Pinpoint the cell where the given text exists, returning its (x, y) midpoint coordinate. 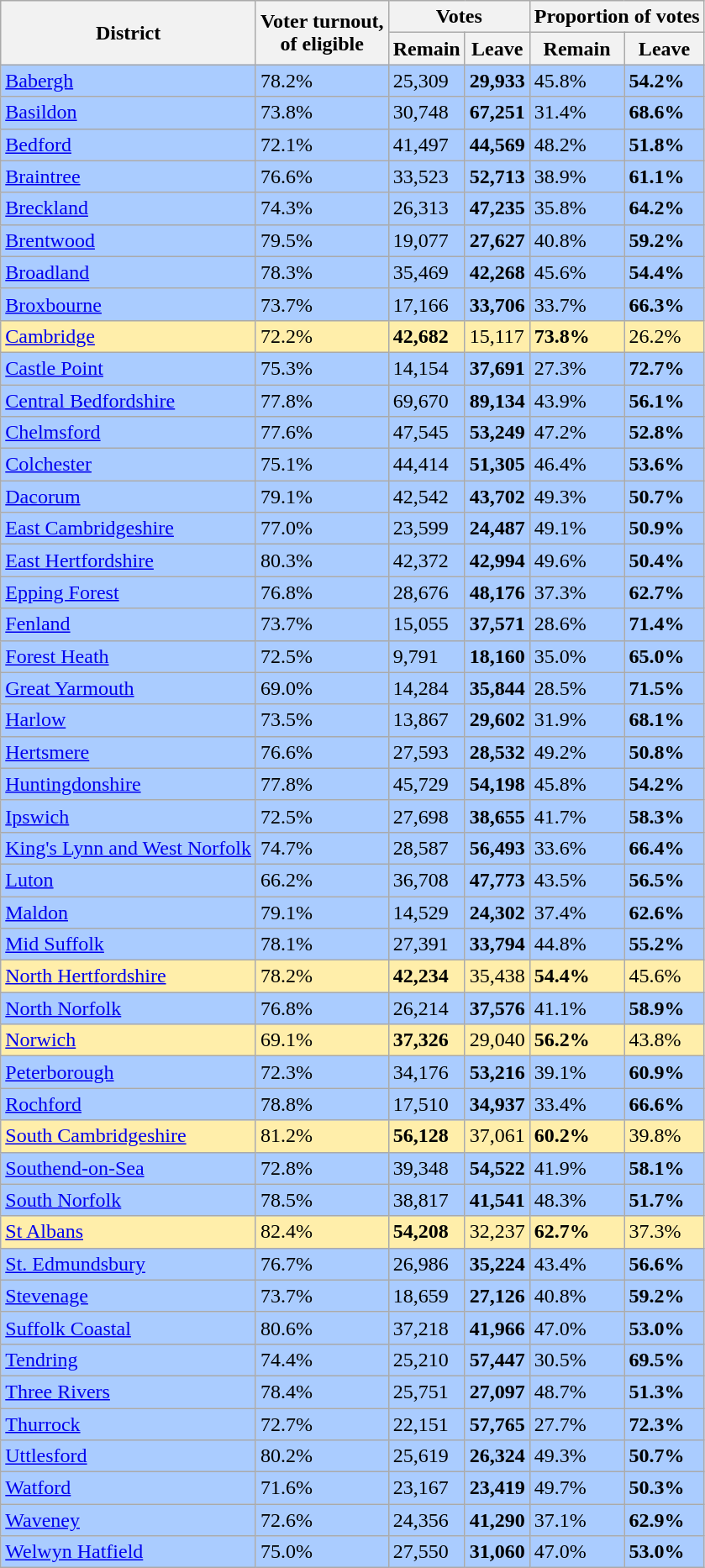
27,391 (427, 944)
33.4% (576, 1104)
Colchester (129, 465)
Mid Suffolk (129, 944)
69,670 (427, 401)
26,324 (497, 1456)
26.2% (664, 336)
26,986 (427, 1264)
37,218 (427, 1328)
49.6% (576, 560)
41,541 (497, 1200)
38.9% (576, 176)
37,691 (497, 368)
27.3% (576, 368)
77.6% (322, 433)
42,542 (427, 497)
51,305 (497, 465)
35.0% (576, 656)
57,765 (497, 1424)
Forest Heath (129, 656)
35.8% (576, 208)
East Hertfordshire (129, 560)
27,593 (427, 752)
37.4% (576, 912)
53,216 (497, 1072)
25,619 (427, 1456)
25,210 (427, 1360)
54,208 (427, 1232)
Huntingdonshire (129, 784)
28.5% (576, 688)
74.4% (322, 1360)
41.9% (576, 1168)
Broadland (129, 272)
50.3% (664, 1488)
30,748 (427, 113)
41.1% (576, 1008)
44,569 (497, 145)
42,268 (497, 272)
Proportion of votes (617, 17)
72.1% (322, 145)
50.8% (664, 752)
24,302 (497, 912)
62.9% (664, 1520)
37.1% (576, 1520)
42,682 (427, 336)
35,438 (497, 976)
33,523 (427, 176)
49.1% (576, 529)
18,659 (427, 1296)
54,522 (497, 1168)
37,061 (497, 1136)
58.3% (664, 816)
North Hertfordshire (129, 976)
28.6% (576, 624)
47,545 (427, 433)
33,794 (497, 944)
73.5% (322, 720)
Tendring (129, 1360)
Fenland (129, 624)
Cambridge (129, 336)
89,134 (497, 401)
15,117 (497, 336)
56.1% (664, 401)
29,040 (497, 1040)
60.9% (664, 1072)
9,791 (427, 656)
28,532 (497, 752)
South Norfolk (129, 1200)
75.1% (322, 465)
33.7% (576, 304)
43.9% (576, 401)
Harlow (129, 720)
13,867 (427, 720)
45,729 (427, 784)
East Cambridgeshire (129, 529)
23,599 (427, 529)
25,751 (427, 1392)
31,060 (497, 1552)
27,097 (497, 1392)
49.2% (576, 752)
66.3% (664, 304)
Basildon (129, 113)
76.7% (322, 1264)
74.3% (322, 208)
61.1% (664, 176)
30.5% (576, 1360)
Voter turnout,of eligible (322, 33)
80.2% (322, 1456)
69.1% (322, 1040)
28,587 (427, 848)
69.0% (322, 688)
33,706 (497, 304)
15,055 (427, 624)
38,817 (427, 1200)
43.4% (576, 1264)
36,708 (427, 880)
Great Yarmouth (129, 688)
52.8% (664, 433)
82.4% (322, 1232)
39,348 (427, 1168)
Waveney (129, 1520)
29,602 (497, 720)
27,126 (497, 1296)
33.6% (576, 848)
Castle Point (129, 368)
48,176 (497, 592)
66.2% (322, 880)
71.5% (664, 688)
43.8% (664, 1040)
48.7% (576, 1392)
52,713 (497, 176)
34,176 (427, 1072)
50.9% (664, 529)
47,235 (497, 208)
72.6% (322, 1520)
42,372 (427, 560)
71.6% (322, 1488)
22,151 (427, 1424)
Babergh (129, 81)
Central Bedfordshire (129, 401)
King's Lynn and West Norfolk (129, 848)
56,128 (427, 1136)
43.5% (576, 880)
Three Rivers (129, 1392)
65.0% (664, 656)
Epping Forest (129, 592)
17,510 (427, 1104)
81.2% (322, 1136)
14,529 (427, 912)
14,154 (427, 368)
49.7% (576, 1488)
37,576 (497, 1008)
Hertsmere (129, 752)
58.1% (664, 1168)
64.2% (664, 208)
25,309 (427, 81)
26,313 (427, 208)
Norwich (129, 1040)
53.6% (664, 465)
Peterborough (129, 1072)
78.3% (322, 272)
Ipswich (129, 816)
23,167 (427, 1488)
58.9% (664, 1008)
Uttlesford (129, 1456)
Thurrock (129, 1424)
St. Edmundsbury (129, 1264)
68.1% (664, 720)
78.8% (322, 1104)
24,356 (427, 1520)
14,284 (427, 688)
62.6% (664, 912)
66.4% (664, 848)
50.4% (664, 560)
Votes (459, 17)
75.3% (322, 368)
27.7% (576, 1424)
18,160 (497, 656)
35,469 (427, 272)
74.7% (322, 848)
37,571 (497, 624)
56.6% (664, 1264)
17,166 (427, 304)
29,933 (497, 81)
44.8% (576, 944)
27,550 (427, 1552)
Stevenage (129, 1296)
72.2% (322, 336)
77.0% (322, 529)
31.9% (576, 720)
27,698 (427, 816)
Breckland (129, 208)
43,702 (497, 497)
Broxbourne (129, 304)
19,077 (427, 240)
72.8% (322, 1168)
37,326 (427, 1040)
32,237 (497, 1232)
Chelmsford (129, 433)
41,966 (497, 1328)
St Albans (129, 1232)
South Cambridgeshire (129, 1136)
80.3% (322, 560)
27,627 (497, 240)
Rochford (129, 1104)
Maldon (129, 912)
35,844 (497, 688)
Welwyn Hatfield (129, 1552)
48.2% (576, 145)
District (129, 33)
38,655 (497, 816)
31.4% (576, 113)
Luton (129, 880)
51.8% (664, 145)
56.5% (664, 880)
67,251 (497, 113)
24,487 (497, 529)
Southend-on-Sea (129, 1168)
55.2% (664, 944)
North Norfolk (129, 1008)
54,198 (497, 784)
Dacorum (129, 497)
42,234 (427, 976)
78.4% (322, 1392)
34,937 (497, 1104)
46.4% (576, 465)
51.3% (664, 1392)
42,994 (497, 560)
Watford (129, 1488)
39.1% (576, 1072)
48.3% (576, 1200)
23,419 (497, 1488)
79.5% (322, 240)
56,493 (497, 848)
75.0% (322, 1552)
28,676 (427, 592)
47.2% (576, 433)
71.4% (664, 624)
78.5% (322, 1200)
41,497 (427, 145)
68.6% (664, 113)
78.1% (322, 944)
66.6% (664, 1104)
60.2% (576, 1136)
35,224 (497, 1264)
41,290 (497, 1520)
Bedford (129, 145)
26,214 (427, 1008)
44,414 (427, 465)
57,447 (497, 1360)
51.7% (664, 1200)
39.8% (664, 1136)
Braintree (129, 176)
69.5% (664, 1360)
53,249 (497, 433)
47,773 (497, 880)
Brentwood (129, 240)
Suffolk Coastal (129, 1328)
41.7% (576, 816)
80.6% (322, 1328)
56.2% (576, 1040)
